Capture the cell that displays the provided text and extract its [x, y] central coordinate. 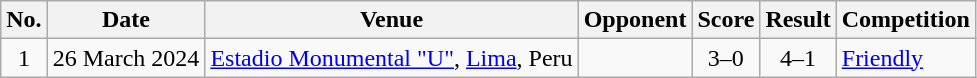
4–1 [798, 58]
Score [726, 20]
3–0 [726, 58]
No. [24, 20]
Friendly [906, 58]
Result [798, 20]
1 [24, 58]
Venue [392, 20]
Date [126, 20]
26 March 2024 [126, 58]
Estadio Monumental "U", Lima, Peru [392, 58]
Competition [906, 20]
Opponent [635, 20]
